Locate the cell with the specified text and output its [X, Y] center coordinate. 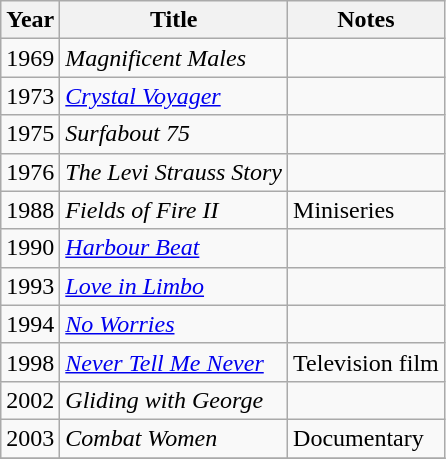
1994 [30, 324]
1993 [30, 286]
Miniseries [366, 210]
2003 [30, 438]
No Worries [174, 324]
1990 [30, 248]
Combat Women [174, 438]
1976 [30, 172]
1973 [30, 96]
Notes [366, 20]
1975 [30, 134]
Harbour Beat [174, 248]
Documentary [366, 438]
Television film [366, 362]
2002 [30, 400]
Title [174, 20]
1969 [30, 58]
Fields of Fire II [174, 210]
Surfabout 75 [174, 134]
Year [30, 20]
The Levi Strauss Story [174, 172]
1988 [30, 210]
Never Tell Me Never [174, 362]
Crystal Voyager [174, 96]
Love in Limbo [174, 286]
Magnificent Males [174, 58]
Gliding with George [174, 400]
1998 [30, 362]
